From the cell containing the given text, extract its center point as [x, y] coordinate. 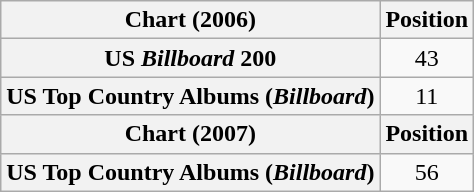
11 [427, 96]
US Billboard 200 [190, 58]
Chart (2006) [190, 20]
Chart (2007) [190, 134]
56 [427, 172]
43 [427, 58]
